Determine the [X, Y] coordinate at the center of the cell enclosing the given text.  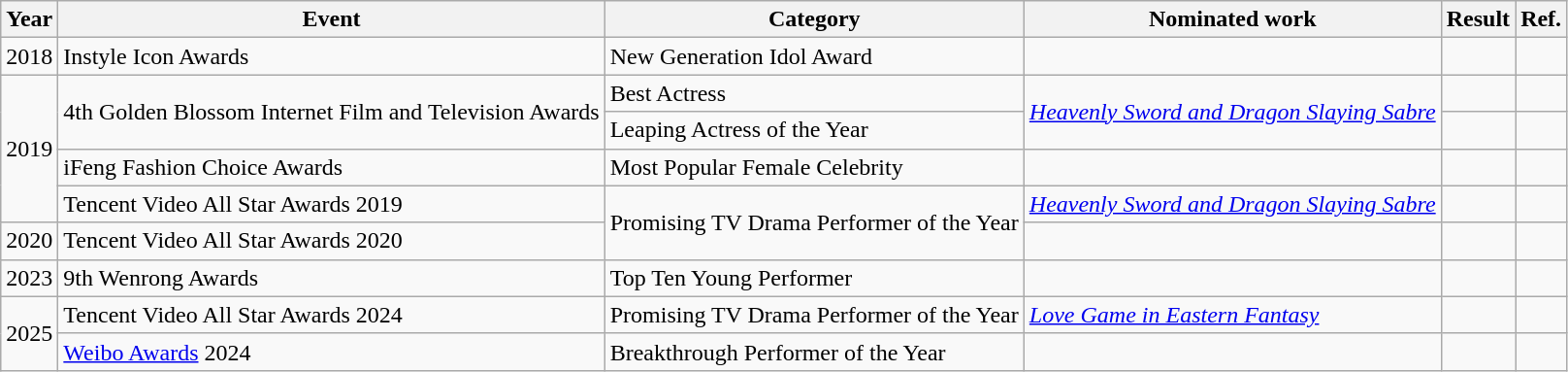
2025 [29, 333]
2019 [29, 149]
iFeng Fashion Choice Awards [332, 167]
Leaping Actress of the Year [814, 130]
Love Game in Eastern Fantasy [1232, 315]
2023 [29, 278]
Tencent Video All Star Awards 2020 [332, 241]
2018 [29, 56]
Breakthrough Performer of the Year [814, 352]
Instyle Icon Awards [332, 56]
Event [332, 19]
Tencent Video All Star Awards 2019 [332, 204]
Result [1478, 19]
Weibo Awards 2024 [332, 352]
Category [814, 19]
9th Wenrong Awards [332, 278]
Most Popular Female Celebrity [814, 167]
Best Actress [814, 93]
Tencent Video All Star Awards 2024 [332, 315]
Top Ten Young Performer [814, 278]
Nominated work [1232, 19]
New Generation Idol Award [814, 56]
Year [29, 19]
Ref. [1541, 19]
4th Golden Blossom Internet Film and Television Awards [332, 112]
2020 [29, 241]
